Output the (X, Y) coordinate of the center of the cell containing the given text.  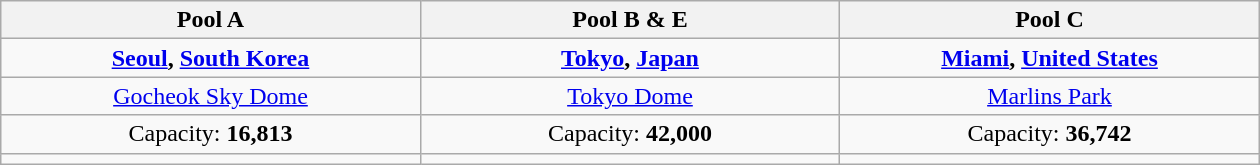
Pool A (210, 20)
Miami, United States (1050, 58)
Gocheok Sky Dome (210, 96)
Seoul, South Korea (210, 58)
Marlins Park (1050, 96)
Capacity: 16,813 (210, 134)
Capacity: 42,000 (630, 134)
Pool C (1050, 20)
Tokyo Dome (630, 96)
Tokyo, Japan (630, 58)
Capacity: 36,742 (1050, 134)
Pool B & E (630, 20)
